Pinpoint the cell where the given text exists, returning its (X, Y) midpoint coordinate. 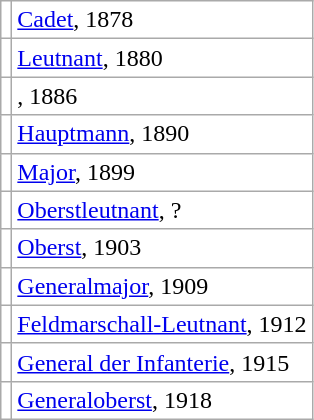
Cadet, 1878 (162, 20)
Generaloberst, 1918 (162, 400)
Leutnant, 1880 (162, 58)
Oberst, 1903 (162, 248)
Major, 1899 (162, 172)
Generalmajor, 1909 (162, 286)
General der Infanterie, 1915 (162, 362)
Feldmarschall-Leutnant, 1912 (162, 324)
Oberstleutnant, ? (162, 210)
, 1886 (162, 96)
Hauptmann, 1890 (162, 134)
